Output the (x, y) coordinate of the center of the cell containing the given text.  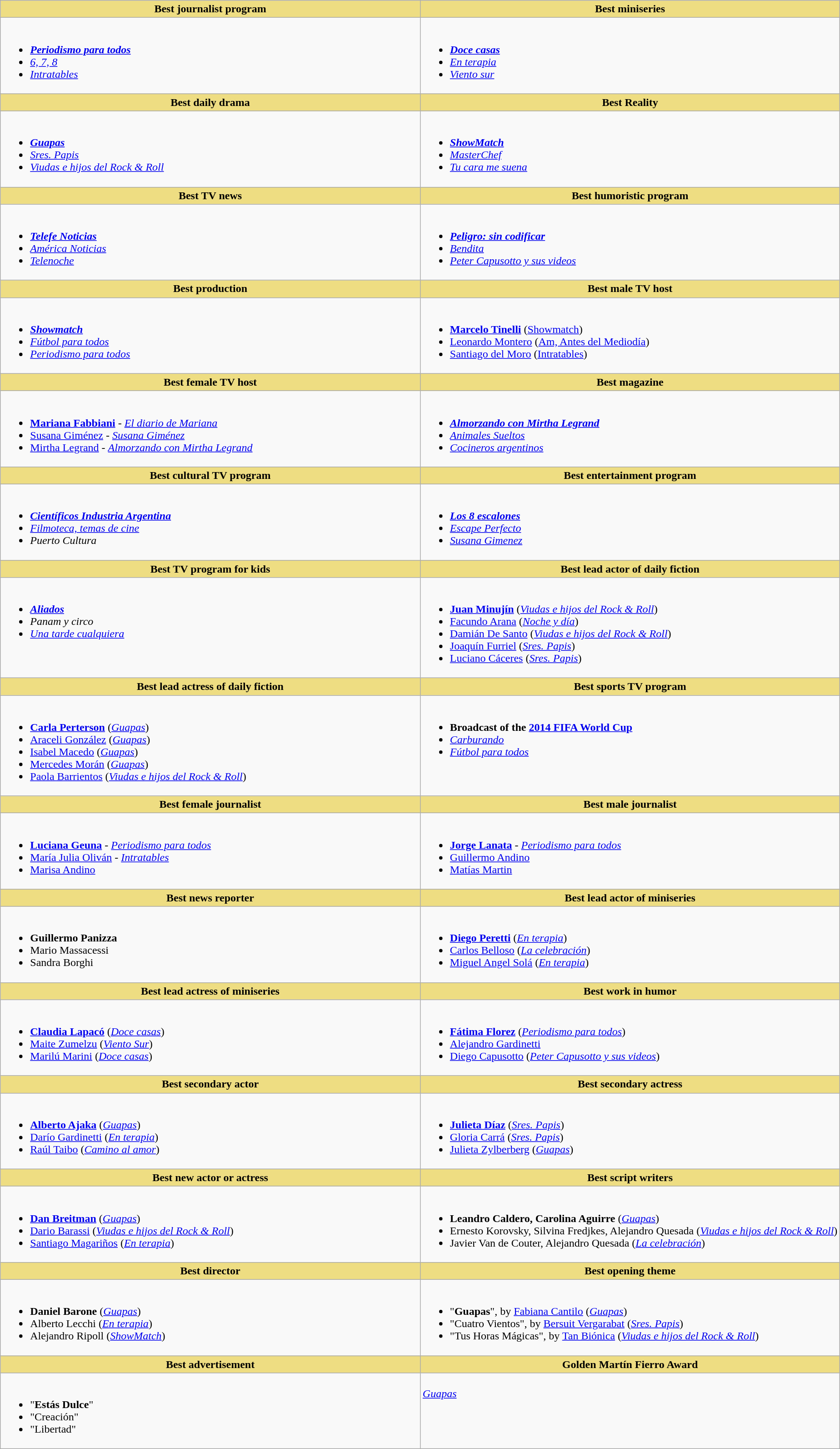
Best secondary actor (210, 1084)
Daniel Barone (Guapas)Alberto Lecchi (En terapia)Alejandro Ripoll (ShowMatch) (210, 1317)
Marcelo Tinelli (Showmatch)Leonardo Montero (Am, Antes del Mediodía)Santiago del Moro (Intratables) (630, 336)
Guapas (630, 1411)
Best opening theme (630, 1271)
Best humoristic program (630, 196)
Best male journalist (630, 805)
Best female journalist (210, 805)
Diego Peretti (En terapia)Carlos Belloso (La celebración)Miguel Angel Solá (En terapia) (630, 944)
Best cultural TV program (210, 475)
Best news reporter (210, 898)
Best miniseries (630, 9)
Alberto Ajaka (Guapas)Darío Gardinetti (En terapia)Raúl Taibo (Camino al amor) (210, 1131)
Best lead actress of daily fiction (210, 687)
Best sports TV program (630, 687)
Fátima Florez (Periodismo para todos)Alejandro GardinettiDiego Capusotto (Peter Capusotto y sus videos) (630, 1038)
Best entertainment program (630, 475)
Best TV news (210, 196)
Best daily drama (210, 102)
Jorge Lanata - Periodismo para todosGuillermo AndinoMatías Martin (630, 851)
Mariana Fabbiani - El diario de MarianaSusana Giménez - Susana GiménezMirtha Legrand - Almorzando con Mirtha Legrand (210, 428)
Claudia Lapacó (Doce casas)Maite Zumelzu (Viento Sur)Marilú Marini (Doce casas) (210, 1038)
Best Reality (630, 102)
Best TV program for kids (210, 569)
Best lead actress of miniseries (210, 991)
Luciana Geuna - Periodismo para todosMaría Julia Oliván - IntratablesMarisa Andino (210, 851)
Doce casasEn terapiaViento sur (630, 55)
Carla Perterson (Guapas)Araceli González (Guapas)Isabel Macedo (Guapas)Mercedes Morán (Guapas)Paola Barrientos (Viudas e hijos del Rock & Roll) (210, 746)
Periodismo para todos6, 7, 8Intratables (210, 55)
Guillermo PanizzaMario MassacessiSandra Borghi (210, 944)
ShowMatchMasterChefTu cara me suena (630, 149)
Best male TV host (630, 289)
Peligro: sin codificarBenditaPeter Capusotto y sus videos (630, 242)
Broadcast of the 2014 FIFA World CupCarburandoFútbol para todos (630, 746)
AliadosPanam y circoUna tarde cualquiera (210, 628)
Almorzando con Mirtha LegrandAnimales SueltosCocineros argentinos (630, 428)
Telefe NoticiasAmérica NoticiasTelenoche (210, 242)
Best magazine (630, 382)
Best journalist program (210, 9)
Best advertisement (210, 1364)
Golden Martín Fierro Award (630, 1364)
Best secondary actress (630, 1084)
Best new actor or actress (210, 1177)
Julieta Díaz (Sres. Papis)Gloria Carrá (Sres. Papis)Julieta Zylberberg (Guapas) (630, 1131)
Científicos Industria ArgentinaFilmoteca, temas de cinePuerto Cultura (210, 522)
Best script writers (630, 1177)
GuapasSres. PapisViudas e hijos del Rock & Roll (210, 149)
Best production (210, 289)
Best lead actor of miniseries (630, 898)
Best female TV host (210, 382)
Best work in humor (630, 991)
Best director (210, 1271)
Los 8 escalonesEscape PerfectoSusana Gimenez (630, 522)
Best lead actor of daily fiction (630, 569)
Dan Breitman (Guapas)Dario Barassi (Viudas e hijos del Rock & Roll)Santiago Magariños (En terapia) (210, 1224)
"Estás Dulce""Creación""Libertad" (210, 1411)
ShowmatchFútbol para todosPeriodismo para todos (210, 336)
